From the cell containing the given text, extract its center point as (X, Y) coordinate. 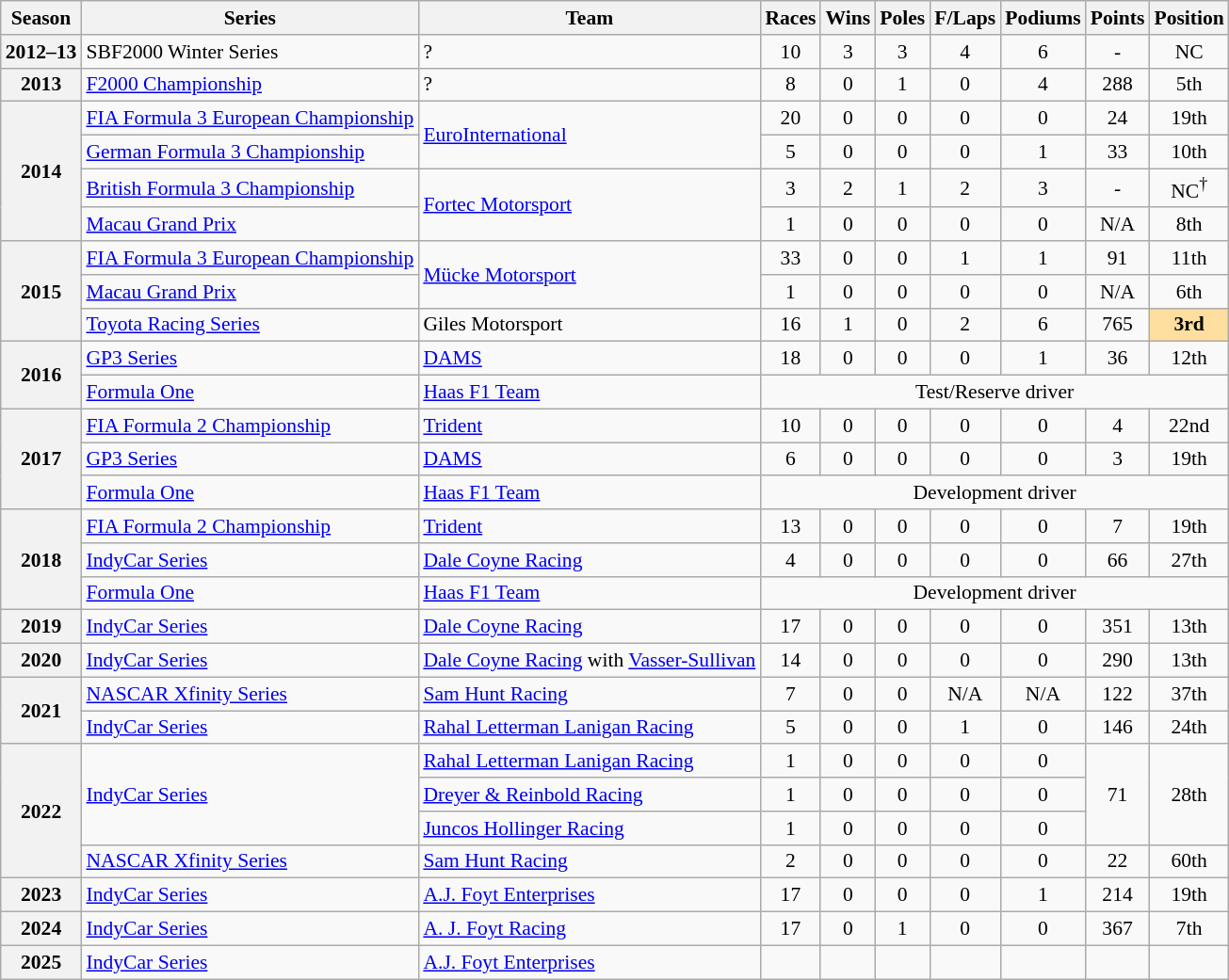
146 (1118, 728)
German Formula 3 Championship (250, 153)
20 (790, 119)
2022 (41, 811)
Poles (902, 18)
37th (1189, 694)
2014 (41, 171)
Team (590, 18)
Wins (848, 18)
Podiums (1043, 18)
8th (1189, 225)
5th (1189, 85)
SBF2000 Winter Series (250, 52)
Fortec Motorsport (590, 205)
18 (790, 359)
Dreyer & Reinbold Racing (590, 795)
2018 (41, 559)
Juncos Hollinger Racing (590, 828)
60th (1189, 861)
288 (1118, 85)
2021 (41, 710)
A. J. Foyt Racing (590, 929)
2025 (41, 962)
351 (1118, 627)
36 (1118, 359)
24 (1118, 119)
Mücke Motorsport (590, 275)
765 (1118, 325)
290 (1118, 661)
Test/Reserve driver (995, 393)
367 (1118, 929)
Position (1189, 18)
2023 (41, 895)
16 (790, 325)
Series (250, 18)
2024 (41, 929)
8 (790, 85)
71 (1118, 795)
2019 (41, 627)
2017 (41, 459)
NC (1189, 52)
Races (790, 18)
91 (1118, 258)
2020 (41, 661)
F/Laps (964, 18)
13 (790, 526)
British Formula 3 Championship (250, 188)
24th (1189, 728)
28th (1189, 795)
6th (1189, 292)
14 (790, 661)
122 (1118, 694)
22 (1118, 861)
Season (41, 18)
10th (1189, 153)
22nd (1189, 426)
Points (1118, 18)
Toyota Racing Series (250, 325)
214 (1118, 895)
12th (1189, 359)
NC† (1189, 188)
2016 (41, 375)
EuroInternational (590, 136)
F2000 Championship (250, 85)
Giles Motorsport (590, 325)
2015 (41, 292)
3rd (1189, 325)
Dale Coyne Racing with Vasser-Sullivan (590, 661)
66 (1118, 560)
2013 (41, 85)
27th (1189, 560)
2012–13 (41, 52)
11th (1189, 258)
7th (1189, 929)
